For the text-containing cell, return its midpoint in [X, Y] coordinate format. 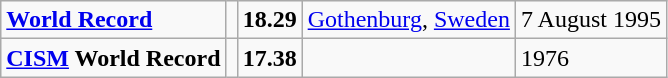
World Record [114, 20]
7 August 1995 [590, 20]
CISM World Record [114, 58]
Gothenburg, Sweden [408, 20]
18.29 [270, 20]
17.38 [270, 58]
1976 [590, 58]
